For the text-containing cell, return its midpoint in [X, Y] coordinate format. 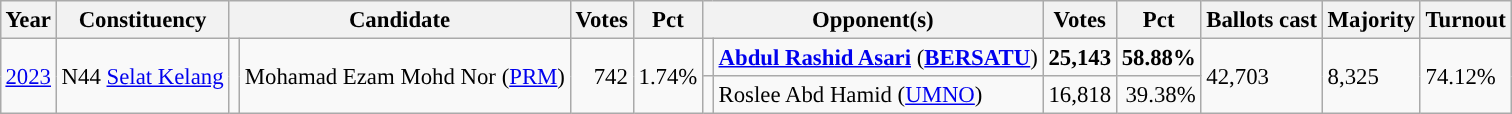
742 [602, 76]
Constituency [142, 20]
Year [28, 20]
42,703 [1262, 76]
Opponent(s) [873, 20]
Roslee Abd Hamid (UMNO) [878, 95]
Abdul Rashid Asari (BERSATU) [878, 57]
1.74% [668, 76]
58.88% [1158, 57]
25,143 [1080, 57]
74.12% [1466, 76]
Candidate [400, 20]
N44 Selat Kelang [142, 76]
Mohamad Ezam Mohd Nor (PRM) [404, 76]
Majority [1371, 20]
16,818 [1080, 95]
Ballots cast [1262, 20]
Turnout [1466, 20]
2023 [28, 76]
39.38% [1158, 95]
8,325 [1371, 76]
